Identify which cell holds the provided text, then report its [x, y] central coordinate. 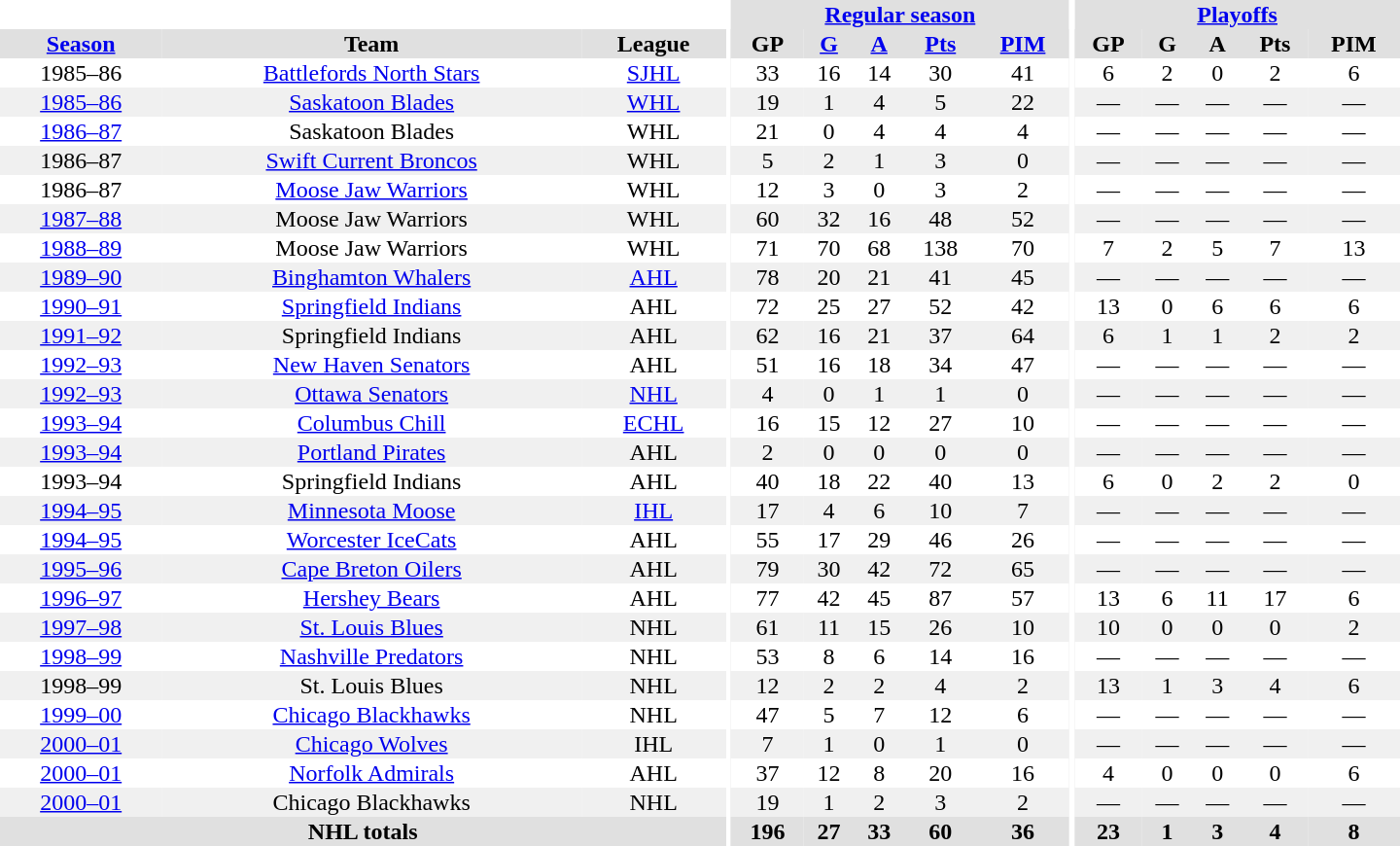
1999–00 [81, 715]
23 [1108, 831]
1987–88 [81, 219]
32 [829, 219]
87 [941, 598]
1989–90 [81, 277]
Ottawa Senators [371, 394]
79 [768, 569]
Worcester IceCats [371, 540]
57 [1023, 598]
46 [941, 540]
68 [879, 248]
1988–89 [81, 248]
36 [1023, 831]
71 [768, 248]
138 [941, 248]
New Haven Senators [371, 365]
48 [941, 219]
51 [768, 365]
1991–92 [81, 335]
ECHL [653, 423]
SJHL [653, 73]
Norfolk Admirals [371, 773]
1995–96 [81, 569]
62 [768, 335]
Portland Pirates [371, 452]
78 [768, 277]
Binghamton Whalers [371, 277]
Swift Current Broncos [371, 160]
1997–98 [81, 627]
65 [1023, 569]
Columbus Chill [371, 423]
196 [768, 831]
Hershey Bears [371, 598]
NHL totals [363, 831]
Team [371, 44]
55 [768, 540]
Minnesota Moose [371, 511]
77 [768, 598]
53 [768, 656]
Playoffs [1237, 15]
Chicago Wolves [371, 744]
Nashville Predators [371, 656]
Regular season [900, 15]
Season [81, 44]
1996–97 [81, 598]
29 [879, 540]
1990–91 [81, 306]
25 [829, 306]
61 [768, 627]
League [653, 44]
64 [1023, 335]
Cape Breton Oilers [371, 569]
34 [941, 365]
Battlefords North Stars [371, 73]
